From the cell containing the given text, extract its center point as [x, y] coordinate. 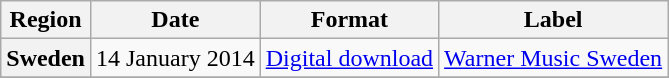
Date [175, 20]
14 January 2014 [175, 58]
Sweden [46, 58]
Format [349, 20]
Warner Music Sweden [554, 58]
Region [46, 20]
Label [554, 20]
Digital download [349, 58]
